Determine the [x, y] coordinate at the center of the cell enclosing the given text.  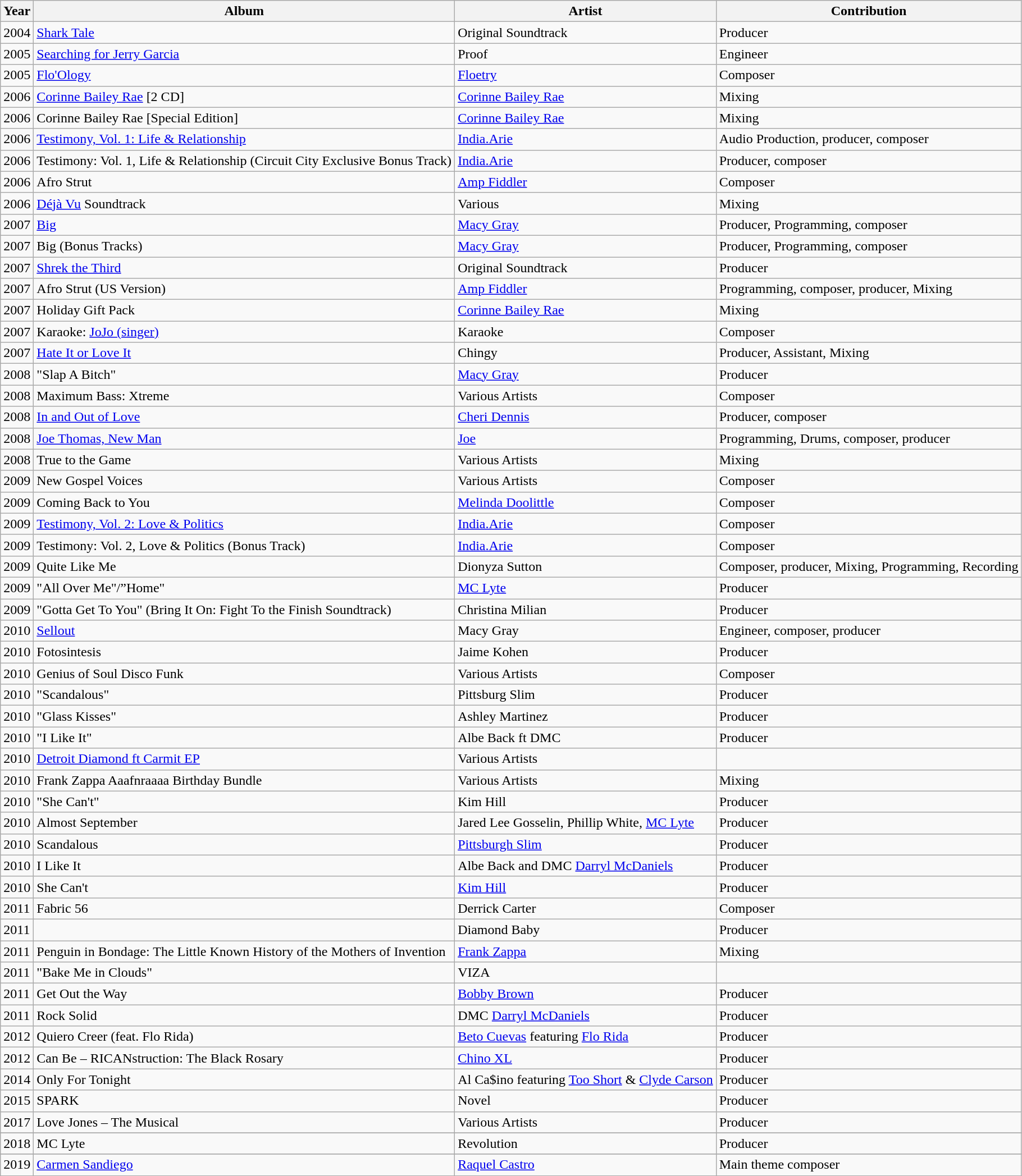
Frank Zappa [586, 951]
Programming, Drums, composer, producer [869, 438]
"Bake Me in Clouds" [244, 973]
Artist [586, 11]
2014 [17, 1079]
Quite Like Me [244, 566]
Engineer [869, 54]
Testimony, Vol. 2: Love & Politics [244, 524]
"Gotta Get To You" (Bring It On: Fight To the Finish Soundtrack) [244, 609]
"Scandalous" [244, 695]
2017 [17, 1122]
Diamond Baby [586, 930]
Scandalous [244, 844]
Derrick Carter [586, 908]
Floetry [586, 75]
Quiero Creer (feat. Flo Rida) [244, 1037]
2015 [17, 1101]
I Like It [244, 866]
Novel [586, 1101]
Producer, Assistant, Mixing [869, 353]
Pittsburg Slim [586, 695]
Testimony: Vol. 2, Love & Politics (Bonus Track) [244, 545]
Maximum Bass: Xtreme [244, 396]
Testimony: Vol. 1, Life & Relationship (Circuit City Exclusive Bonus Track) [244, 161]
SPARK [244, 1101]
New Gospel Voices [244, 481]
Love Jones – The Musical [244, 1122]
Flo'Ology [244, 75]
Fabric 56 [244, 908]
Hate It or Love It [244, 353]
Audio Production, producer, composer [869, 139]
Almost September [244, 823]
VIZA [586, 973]
Cheri Dennis [586, 417]
Christina Milian [586, 609]
2019 [17, 1165]
Corinne Bailey Rae [2 CD] [244, 97]
Genius of Soul Disco Funk [244, 674]
Frank Zappa Aaafnraaaa Birthday Bundle [244, 780]
Revolution [586, 1143]
Get Out the Way [244, 994]
She Can't [244, 887]
Corinne Bailey Rae [Special Edition] [244, 118]
Testimony, Vol. 1: Life & Relationship [244, 139]
Fotosintesis [244, 652]
Joe Thomas, New Man [244, 438]
Chino XL [586, 1058]
Shark Tale [244, 33]
"I Like It" [244, 738]
Composer, producer, Mixing, Programming, Recording [869, 566]
Coming Back to You [244, 502]
Shrek the Third [244, 268]
"Slap A Bitch" [244, 374]
2004 [17, 33]
2018 [17, 1143]
Only For Tonight [244, 1079]
Main theme composer [869, 1165]
Bobby Brown [586, 994]
Jaime Kohen [586, 652]
"She Can't" [244, 802]
Albe Back ft DMC [586, 738]
Big [244, 225]
Dionyza Sutton [586, 566]
Sellout [244, 631]
Al Ca$ino featuring Too Short & Clyde Carson [586, 1079]
Albe Back and DMC Darryl McDaniels [586, 866]
Jared Lee Gosselin, Phillip White, MC Lyte [586, 823]
Holiday Gift Pack [244, 310]
Album [244, 11]
Raquel Castro [586, 1165]
Afro Strut (US Version) [244, 289]
Can Be – RICANstruction: The Black Rosary [244, 1058]
Searching for Jerry Garcia [244, 54]
Pittsburgh Slim [586, 844]
Melinda Doolittle [586, 502]
Carmen Sandiego [244, 1165]
"All Over Me"/”Home" [244, 588]
Karaoke [586, 332]
Ashley Martinez [586, 716]
Engineer, composer, producer [869, 631]
Contribution [869, 11]
"Glass Kisses" [244, 716]
Joe [586, 438]
DMC Darryl McDaniels [586, 1015]
Detroit Diamond ft Carmit EP [244, 759]
Big (Bonus Tracks) [244, 246]
Chingy [586, 353]
Penguin in Bondage: The Little Known History of the Mothers of Invention [244, 951]
Year [17, 11]
Rock Solid [244, 1015]
Afro Strut [244, 182]
Karaoke: JoJo (singer) [244, 332]
Various [586, 203]
Proof [586, 54]
True to the Game [244, 460]
In and Out of Love [244, 417]
Beto Cuevas featuring Flo Rida [586, 1037]
Programming, composer, producer, Mixing [869, 289]
Déjà Vu Soundtrack [244, 203]
